For the text-containing cell, return its midpoint in [X, Y] coordinate format. 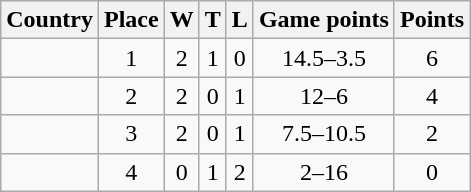
W [182, 20]
12–6 [324, 96]
7.5–10.5 [324, 134]
Game points [324, 20]
3 [131, 134]
14.5–3.5 [324, 58]
2–16 [324, 172]
6 [432, 58]
T [212, 20]
L [240, 20]
Country [50, 20]
Place [131, 20]
Points [432, 20]
